Find where the given text appears and provide that cell's center as (x, y) coordinate. 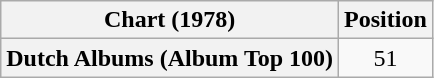
Dutch Albums (Album Top 100) (170, 58)
51 (386, 58)
Position (386, 20)
Chart (1978) (170, 20)
